Pinpoint the cell where the given text exists, returning its (x, y) midpoint coordinate. 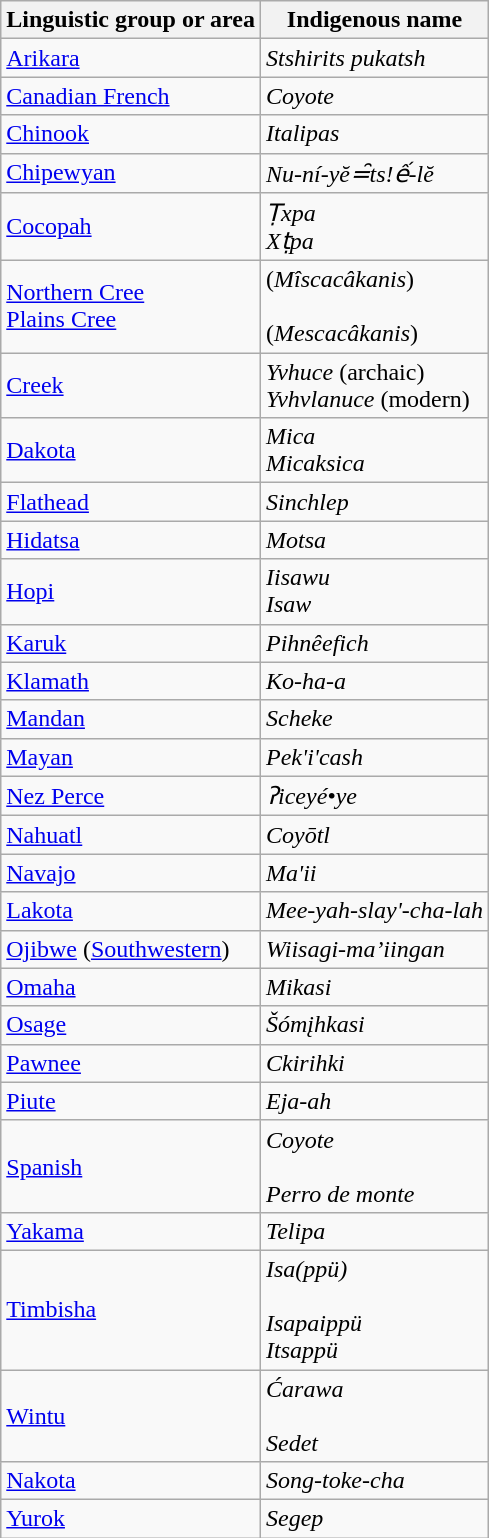
Telipa (375, 1231)
ʔiceyé•ye (375, 796)
Omaha (131, 987)
Pihnêefich (375, 643)
Mandan (131, 719)
Mee-yah-slay'-cha-lah (375, 911)
Ko-ha-a (375, 681)
Flathead (131, 502)
CoyotePerro de monte (375, 1166)
Ckirihki (375, 1063)
MicaMicaksica (375, 450)
Coyote (375, 96)
Lakota (131, 911)
Pek'i'cash (375, 757)
Indigenous name (375, 20)
Nu-ní-yĕ=̑ts!ế-lĕ (375, 173)
Dakota (131, 450)
Karuk (131, 643)
Yurok (131, 1519)
Nahuatl (131, 835)
Linguistic group or area (131, 20)
Arikara (131, 58)
Chinook (131, 134)
Hopi (131, 592)
Segep (375, 1519)
Stshirits pukatsh (375, 58)
Osage (131, 1025)
Nez Perce (131, 796)
Italipas (375, 134)
Ma'ii (375, 873)
(Mîscacâkanis) (Mescacâkanis) (375, 307)
Northern CreePlains Cree (131, 307)
Motsa (375, 540)
Navajo (131, 873)
Sinchlep (375, 502)
Šómįhkasi (375, 1025)
Timbisha (131, 1310)
Wintu (131, 1416)
Yvhuce (archaic)Yvhvlanuce (modern) (375, 386)
Mayan (131, 757)
Ojibwe (Southwestern) (131, 949)
Isa(ppü)Isapaippü Itsappü (375, 1310)
Creek (131, 386)
Eja-ah (375, 1101)
Song-toke-cha (375, 1481)
Cocopah (131, 227)
Scheke (375, 719)
Coyōtl (375, 835)
ṬxpaXṭpa (375, 227)
IisawuIsaw (375, 592)
Chipewyan (131, 173)
Nakota (131, 1481)
Hidatsa (131, 540)
Canadian French (131, 96)
Pawnee (131, 1063)
Wiisagi-ma’iingan (375, 949)
ĆarawaSedet (375, 1416)
Yakama (131, 1231)
Klamath (131, 681)
Mikasi (375, 987)
Spanish (131, 1166)
Piute (131, 1101)
